From the cell containing the given text, extract its center point as (x, y) coordinate. 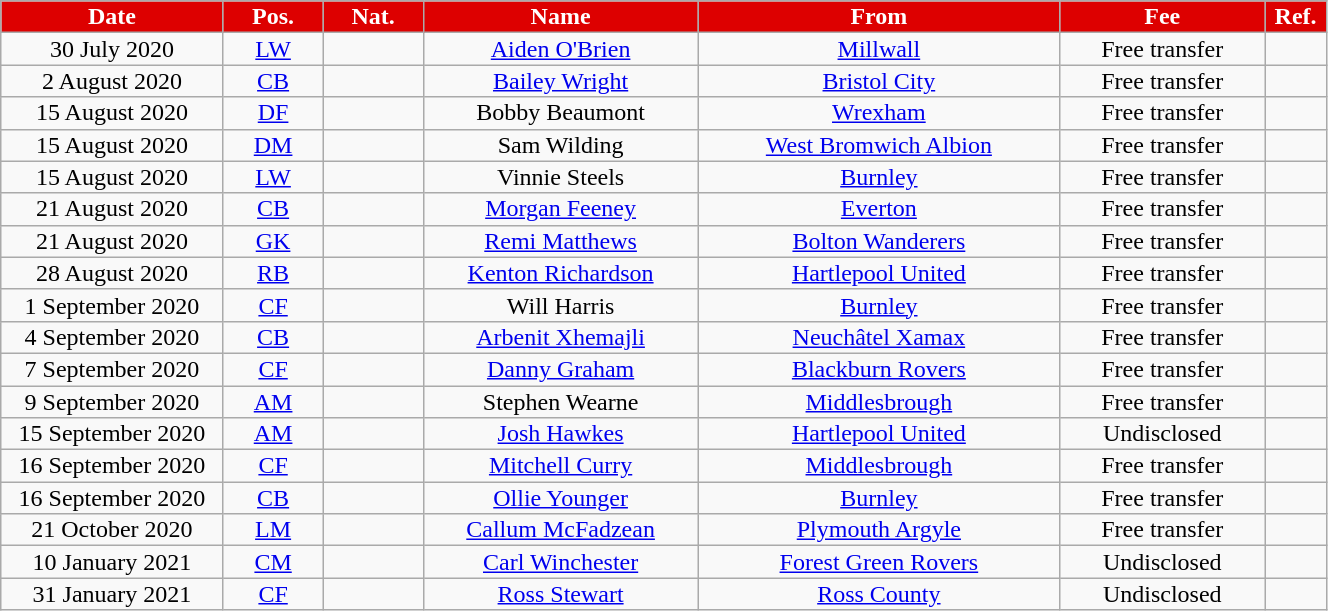
15 September 2020 (112, 434)
GK (273, 241)
9 September 2020 (112, 402)
28 August 2020 (112, 273)
10 January 2021 (112, 562)
LM (273, 530)
Ross Stewart (560, 594)
Everton (879, 209)
DM (273, 145)
Vinnie Steels (560, 177)
Ollie Younger (560, 498)
Ref. (1296, 17)
31 January 2021 (112, 594)
Ross County (879, 594)
Blackburn Rovers (879, 369)
Stephen Wearne (560, 402)
RB (273, 273)
Carl Winchester (560, 562)
Bristol City (879, 81)
Josh Hawkes (560, 434)
Pos. (273, 17)
Date (112, 17)
Arbenit Xhemajli (560, 337)
West Bromwich Albion (879, 145)
DF (273, 113)
CM (273, 562)
Fee (1162, 17)
Name (560, 17)
Sam Wilding (560, 145)
Nat. (373, 17)
1 September 2020 (112, 305)
Callum McFadzean (560, 530)
Plymouth Argyle (879, 530)
Neuchâtel Xamax (879, 337)
From (879, 17)
Aiden O'Brien (560, 49)
21 October 2020 (112, 530)
Millwall (879, 49)
Danny Graham (560, 369)
Forest Green Rovers (879, 562)
7 September 2020 (112, 369)
Bailey Wright (560, 81)
2 August 2020 (112, 81)
Bolton Wanderers (879, 241)
Morgan Feeney (560, 209)
Kenton Richardson (560, 273)
4 September 2020 (112, 337)
Remi Matthews (560, 241)
Bobby Beaumont (560, 113)
Will Harris (560, 305)
30 July 2020 (112, 49)
Wrexham (879, 113)
Mitchell Curry (560, 466)
